Identify which cell holds the provided text, then report its [X, Y] central coordinate. 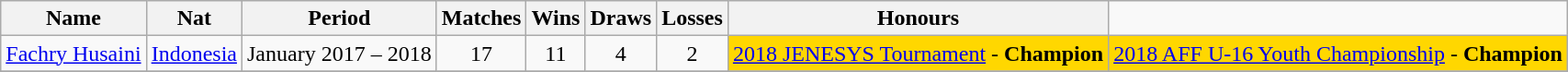
2018 JENESYS Tournament - Champion [918, 54]
Indonesia [194, 54]
Fachry Husaini [73, 54]
Draws [621, 18]
17 [481, 54]
Name [73, 18]
Wins [556, 18]
Matches [481, 18]
Honours [918, 18]
2 [693, 54]
Nat [194, 18]
January 2017 – 2018 [339, 54]
Period [339, 18]
Losses [693, 18]
2018 AFF U-16 Youth Championship - Champion [1338, 54]
11 [556, 54]
4 [621, 54]
